Locate the cell with the specified text and output its [x, y] center coordinate. 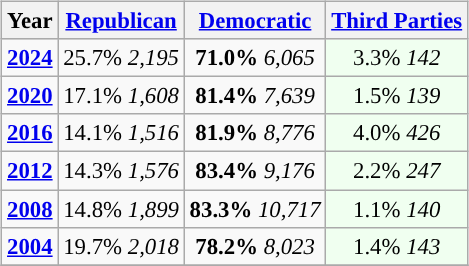
17.1% 1,608 [121, 96]
83.4% 9,176 [255, 171]
2024 [30, 58]
19.7% 2,018 [121, 246]
4.0% 426 [397, 133]
Year [30, 21]
1.1% 140 [397, 209]
14.1% 1,516 [121, 133]
71.0% 6,065 [255, 58]
2.2% 247 [397, 171]
78.2% 8,023 [255, 246]
1.4% 143 [397, 246]
25.7% 2,195 [121, 58]
2004 [30, 246]
2008 [30, 209]
81.4% 7,639 [255, 96]
2020 [30, 96]
81.9% 8,776 [255, 133]
2016 [30, 133]
3.3% 142 [397, 58]
14.3% 1,576 [121, 171]
Republican [121, 21]
Third Parties [397, 21]
83.3% 10,717 [255, 209]
2012 [30, 171]
Democratic [255, 21]
1.5% 139 [397, 96]
14.8% 1,899 [121, 209]
